Scan for the cell matching the given text and deliver its (x, y) coordinate at center. 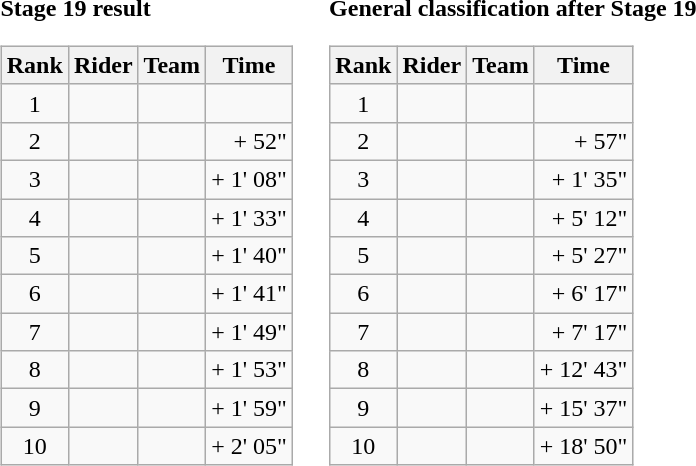
+ 1' 41" (250, 294)
+ 1' 33" (250, 217)
+ 57" (584, 141)
+ 5' 12" (584, 217)
+ 1' 59" (250, 408)
+ 1' 53" (250, 370)
+ 1' 40" (250, 256)
+ 1' 08" (250, 179)
+ 5' 27" (584, 256)
+ 15' 37" (584, 408)
+ 12' 43" (584, 370)
+ 1' 49" (250, 332)
+ 6' 17" (584, 294)
+ 1' 35" (584, 179)
+ 52" (250, 141)
+ 7' 17" (584, 332)
+ 2' 05" (250, 446)
+ 18' 50" (584, 446)
